Capture the cell that displays the provided text and extract its [x, y] central coordinate. 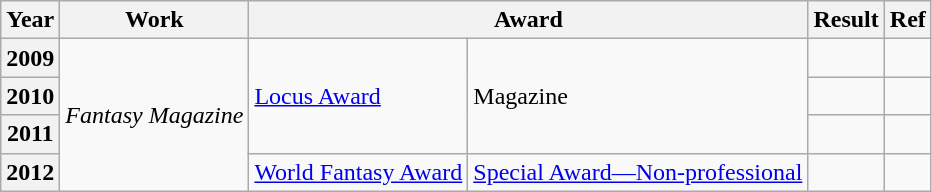
Award [528, 20]
Special Award—Non-professional [638, 172]
Work [154, 20]
2009 [30, 58]
Locus Award [358, 96]
World Fantasy Award [358, 172]
2012 [30, 172]
Fantasy Magazine [154, 115]
2010 [30, 96]
Ref [908, 20]
Result [846, 20]
Magazine [638, 96]
Year [30, 20]
2011 [30, 134]
